For the text-containing cell, return its midpoint in (X, Y) coordinate format. 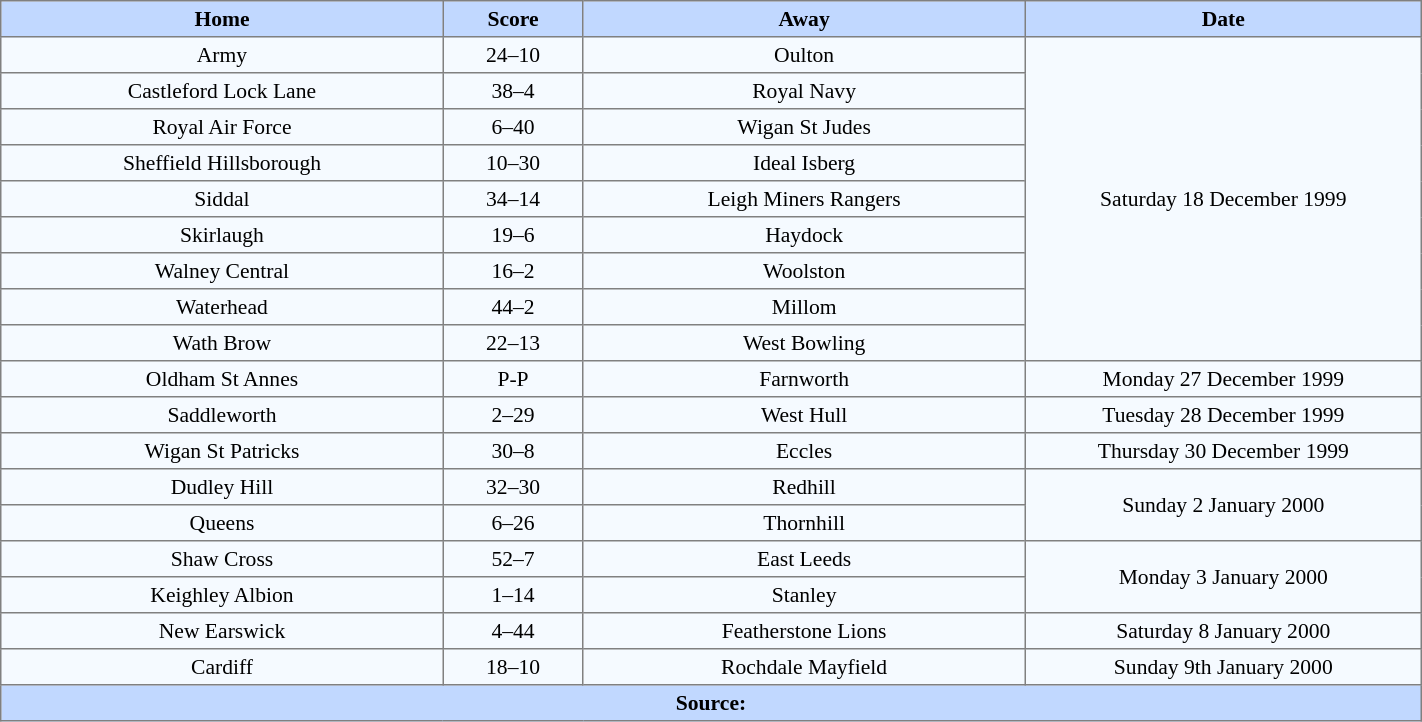
Tuesday 28 December 1999 (1223, 415)
Sunday 2 January 2000 (1223, 505)
1–14 (513, 595)
Cardiff (222, 667)
30–8 (513, 451)
6–26 (513, 523)
Saturday 18 December 1999 (1223, 199)
Woolston (804, 271)
Thornhill (804, 523)
32–30 (513, 487)
West Bowling (804, 343)
Walney Central (222, 271)
6–40 (513, 127)
Waterhead (222, 307)
Shaw Cross (222, 559)
Monday 3 January 2000 (1223, 577)
West Hull (804, 415)
Queens (222, 523)
52–7 (513, 559)
Thursday 30 December 1999 (1223, 451)
Saddleworth (222, 415)
Dudley Hill (222, 487)
Royal Air Force (222, 127)
10–30 (513, 163)
Oulton (804, 55)
Skirlaugh (222, 235)
24–10 (513, 55)
Royal Navy (804, 91)
Ideal Isberg (804, 163)
Stanley (804, 595)
Millom (804, 307)
East Leeds (804, 559)
Saturday 8 January 2000 (1223, 631)
Eccles (804, 451)
Haydock (804, 235)
New Earswick (222, 631)
Rochdale Mayfield (804, 667)
2–29 (513, 415)
Sheffield Hillsborough (222, 163)
Redhill (804, 487)
Home (222, 19)
18–10 (513, 667)
Featherstone Lions (804, 631)
Wigan St Judes (804, 127)
Date (1223, 19)
Leigh Miners Rangers (804, 199)
16–2 (513, 271)
Sunday 9th January 2000 (1223, 667)
Siddal (222, 199)
44–2 (513, 307)
Army (222, 55)
Score (513, 19)
Keighley Albion (222, 595)
Source: (711, 703)
P-P (513, 379)
Wath Brow (222, 343)
Away (804, 19)
Oldham St Annes (222, 379)
Castleford Lock Lane (222, 91)
Monday 27 December 1999 (1223, 379)
38–4 (513, 91)
19–6 (513, 235)
34–14 (513, 199)
Farnworth (804, 379)
22–13 (513, 343)
4–44 (513, 631)
Wigan St Patricks (222, 451)
